Return [X, Y] of the center of cell containing provided text 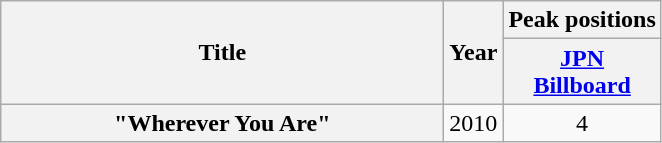
Year [474, 52]
4 [582, 123]
Title [222, 52]
"Wherever You Are" [222, 123]
2010 [474, 123]
JPNBillboard [582, 72]
Peak positions [582, 20]
